Scan for the cell matching the given text and deliver its (x, y) coordinate at center. 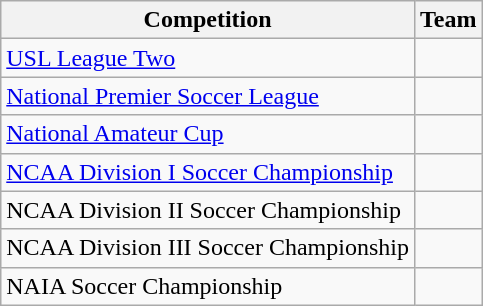
NCAA Division III Soccer Championship (208, 248)
Competition (208, 20)
NAIA Soccer Championship (208, 286)
USL League Two (208, 58)
National Premier Soccer League (208, 96)
Team (448, 20)
NCAA Division I Soccer Championship (208, 172)
National Amateur Cup (208, 134)
NCAA Division II Soccer Championship (208, 210)
